From the cell containing the given text, extract its center point as (X, Y) coordinate. 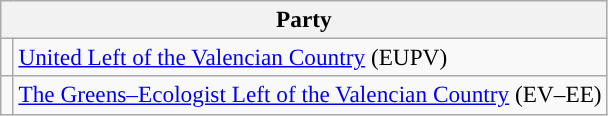
United Left of the Valencian Country (EUPV) (310, 57)
Party (304, 19)
The Greens–Ecologist Left of the Valencian Country (EV–EE) (310, 95)
